Pinpoint the cell where the given text exists, returning its [x, y] midpoint coordinate. 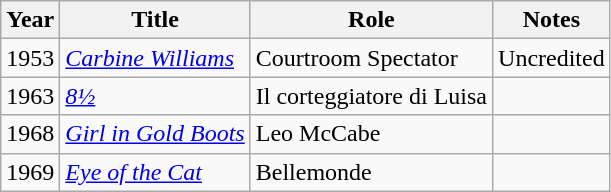
Carbine Williams [155, 58]
Title [155, 20]
Leo McCabe [371, 134]
Notes [552, 20]
1969 [30, 172]
1953 [30, 58]
Uncredited [552, 58]
Year [30, 20]
8½ [155, 96]
Role [371, 20]
1968 [30, 134]
Bellemonde [371, 172]
Eye of the Cat [155, 172]
1963 [30, 96]
Il corteggiatore di Luisa [371, 96]
Courtroom Spectator [371, 58]
Girl in Gold Boots [155, 134]
